Determine the [x, y] coordinate at the center of the cell enclosing the given text.  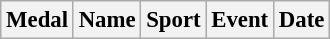
Medal [38, 20]
Sport [174, 20]
Date [301, 20]
Name [107, 20]
Event [240, 20]
